Scan for the cell matching the given text and deliver its (x, y) coordinate at center. 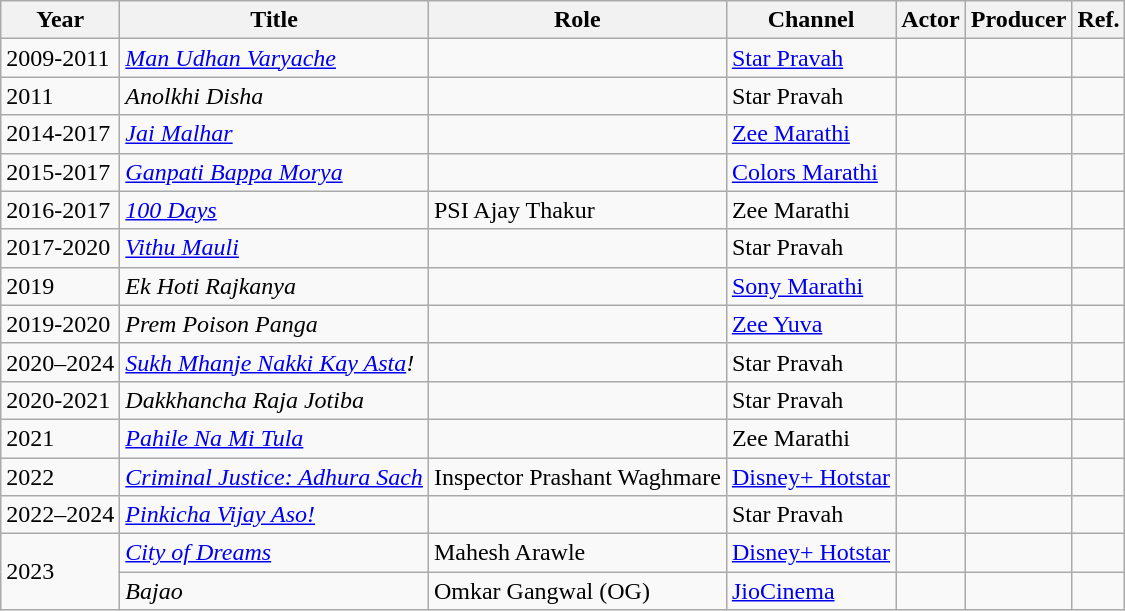
Colors Marathi (810, 172)
2023 (60, 572)
Omkar Gangwal (OG) (577, 591)
Sukh Mhanje Nakki Kay Asta! (274, 362)
Anolkhi Disha (274, 96)
Role (577, 20)
Channel (810, 20)
Mahesh Arawle (577, 553)
Pinkicha Vijay Aso! (274, 515)
2022–2024 (60, 515)
2019 (60, 286)
Ref. (1098, 20)
Actor (931, 20)
2017-2020 (60, 248)
Sony Marathi (810, 286)
Jai Malhar (274, 134)
Pahile Na Mi Tula (274, 438)
Vithu Mauli (274, 248)
Dakkhancha Raja Jotiba (274, 400)
Man Udhan Varyache (274, 58)
2022 (60, 477)
100 Days (274, 210)
JioCinema (810, 591)
Prem Poison Panga (274, 324)
2020-2021 (60, 400)
Criminal Justice: Adhura Sach (274, 477)
2019-2020 (60, 324)
2020–2024 (60, 362)
Inspector Prashant Waghmare (577, 477)
Ganpati Bappa Morya (274, 172)
2009-2011 (60, 58)
City of Dreams (274, 553)
2014-2017 (60, 134)
2021 (60, 438)
Year (60, 20)
Zee Yuva (810, 324)
Title (274, 20)
Producer (1018, 20)
2015-2017 (60, 172)
2011 (60, 96)
PSI Ajay Thakur (577, 210)
Ek Hoti Rajkanya (274, 286)
Bajao (274, 591)
2016-2017 (60, 210)
